Extract the [x, y] coordinate from the center of the cell holding the provided text.  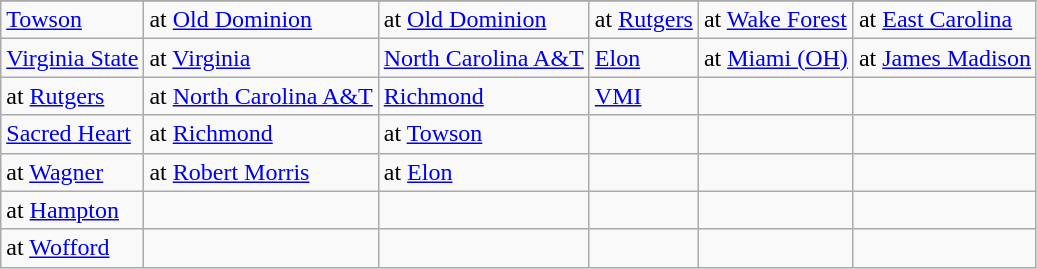
Virginia State [72, 58]
VMI [644, 96]
Sacred Heart [72, 134]
at Wofford [72, 248]
Towson [72, 20]
at East Carolina [944, 20]
at Towson [484, 134]
at Hampton [72, 210]
at Virginia [261, 58]
at Wake Forest [776, 20]
at Miami (OH) [776, 58]
Richmond [484, 96]
at James Madison [944, 58]
at Elon [484, 172]
at Richmond [261, 134]
Elon [644, 58]
at North Carolina A&T [261, 96]
at Wagner [72, 172]
at Robert Morris [261, 172]
North Carolina A&T [484, 58]
